Find where the given text appears and provide that cell's center as [x, y] coordinate. 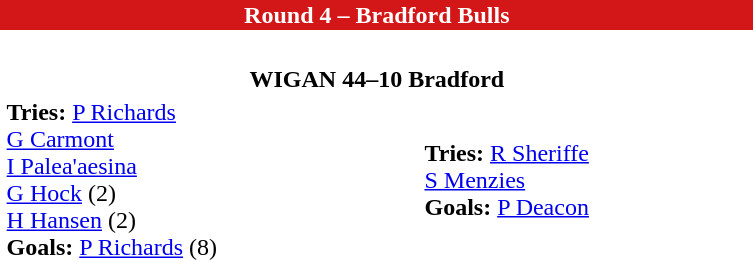
WIGAN 44–10 Bradford [376, 79]
Round 4 – Bradford Bulls [377, 15]
